Extract the (x, y) coordinate from the center of the cell holding the provided text.  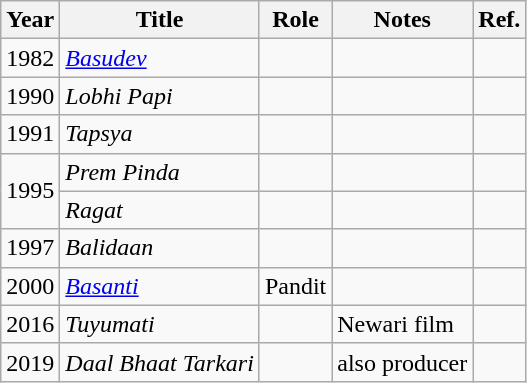
Title (160, 20)
Role (295, 20)
Basudev (160, 58)
1990 (30, 96)
Lobhi Papi (160, 96)
Pandit (295, 286)
2016 (30, 324)
Balidaan (160, 248)
Notes (402, 20)
Prem Pinda (160, 172)
Newari film (402, 324)
Daal Bhaat Tarkari (160, 362)
Basanti (160, 286)
1995 (30, 191)
2000 (30, 286)
also producer (402, 362)
Tuyumati (160, 324)
Ref. (500, 20)
2019 (30, 362)
Tapsya (160, 134)
1982 (30, 58)
1991 (30, 134)
1997 (30, 248)
Year (30, 20)
Ragat (160, 210)
